Detect which cell encompasses the target text, then output its [x, y] center coordinate. 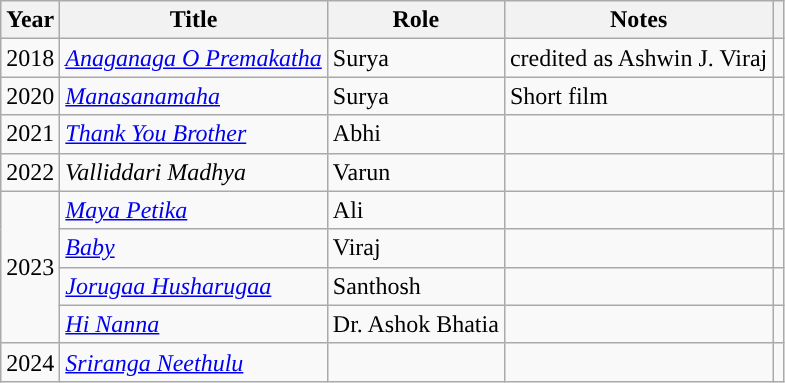
Abhi [416, 134]
2020 [30, 96]
2024 [30, 362]
Baby [194, 248]
Viraj [416, 248]
credited as Ashwin J. Viraj [638, 58]
2023 [30, 267]
Role [416, 20]
2021 [30, 134]
Year [30, 20]
Anaganaga O Premakatha [194, 58]
Thank You Brother [194, 134]
Sriranga Neethulu [194, 362]
Santhosh [416, 286]
Valliddari Madhya [194, 172]
Short film [638, 96]
Jorugaa Husharugaa [194, 286]
Dr. Ashok Bhatia [416, 324]
Title [194, 20]
Varun [416, 172]
Ali [416, 210]
Notes [638, 20]
Hi Nanna [194, 324]
2022 [30, 172]
Manasanamaha [194, 96]
Maya Petika [194, 210]
2018 [30, 58]
